Find where the given text appears and provide that cell's center as [x, y] coordinate. 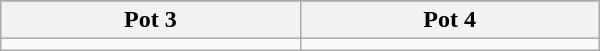
Pot 4 [450, 20]
Pot 3 [150, 20]
